Locate the cell with the specified text and output its [x, y] center coordinate. 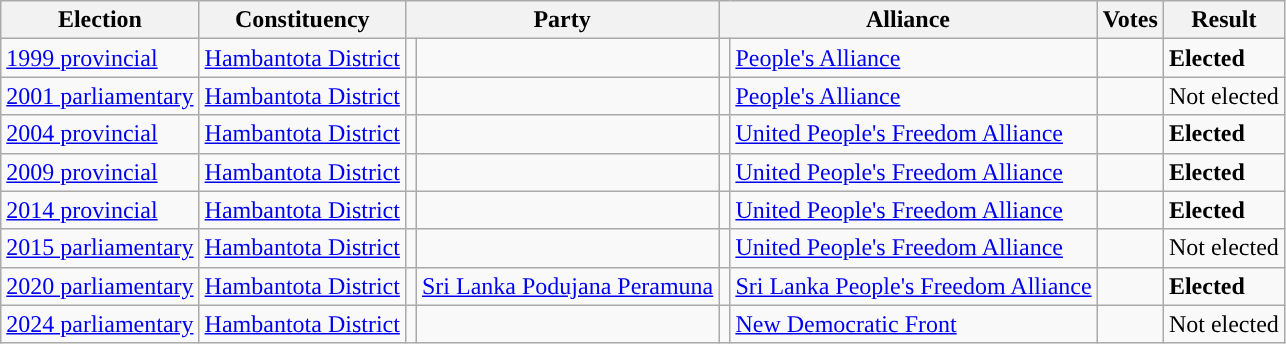
Party [562, 20]
Result [1224, 20]
2015 parliamentary [100, 248]
Sri Lanka People's Freedom Alliance [914, 286]
2001 parliamentary [100, 96]
Sri Lanka Podujana Peramuna [567, 286]
Election [100, 20]
Constituency [302, 20]
2004 provincial [100, 134]
2024 parliamentary [100, 324]
2009 provincial [100, 172]
Alliance [908, 20]
New Democratic Front [914, 324]
2020 parliamentary [100, 286]
1999 provincial [100, 58]
Votes [1130, 20]
2014 provincial [100, 210]
